Locate the cell with the specified text and output its [X, Y] center coordinate. 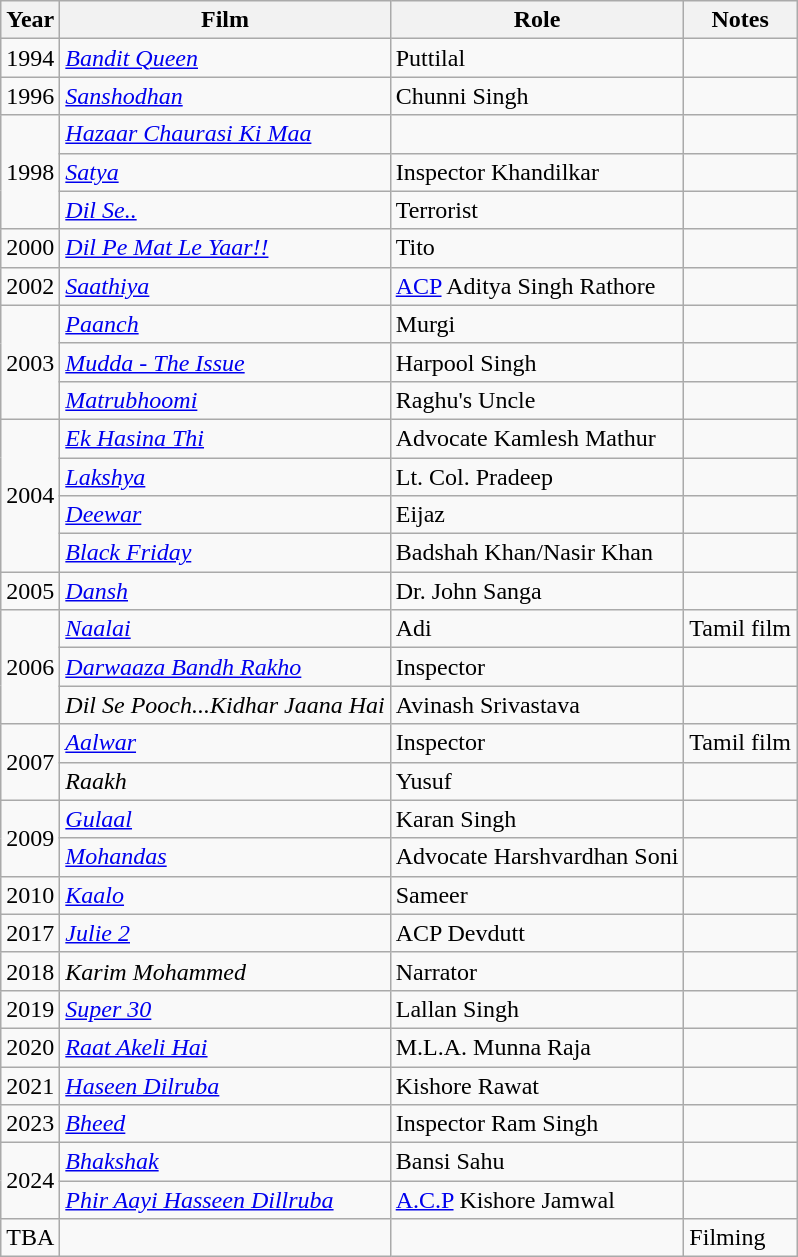
2009 [30, 838]
Eijaz [537, 515]
Lallan Singh [537, 1009]
Bansi Sahu [537, 1162]
Tito [537, 248]
Gulaal [225, 819]
Chunni Singh [537, 96]
2024 [30, 1181]
TBA [30, 1238]
2010 [30, 895]
Raakh [225, 781]
Hazaar Chaurasi Ki Maa [225, 134]
Sanshodhan [225, 96]
Saathiya [225, 286]
Kaalo [225, 895]
2003 [30, 362]
Avinash Srivastava [537, 705]
Raghu's Uncle [537, 400]
ACP Aditya Singh Rathore [537, 286]
Julie 2 [225, 933]
Badshah Khan/Nasir Khan [537, 553]
2020 [30, 1047]
Deewar [225, 515]
2023 [30, 1124]
Mohandas [225, 857]
Naalai [225, 629]
ACP Devdutt [537, 933]
2002 [30, 286]
Kishore Rawat [537, 1085]
Karan Singh [537, 819]
Sameer [537, 895]
Raat Akeli Hai [225, 1047]
Advocate Harshvardhan Soni [537, 857]
M.L.A. Munna Raja [537, 1047]
A.C.P Kishore Jamwal [537, 1200]
2019 [30, 1009]
Satya [225, 172]
Narrator [537, 971]
Darwaaza Bandh Rakho [225, 667]
Paanch [225, 324]
Notes [740, 20]
Role [537, 20]
Ek Hasina Thi [225, 438]
Bandit Queen [225, 58]
1994 [30, 58]
Super 30 [225, 1009]
2004 [30, 495]
Aalwar [225, 743]
Karim Mohammed [225, 971]
Lt. Col. Pradeep [537, 477]
Matrubhoomi [225, 400]
1998 [30, 172]
Adi [537, 629]
Dil Se Pooch...Kidhar Jaana Hai [225, 705]
Phir Aayi Hasseen Dillruba [225, 1200]
Haseen Dilruba [225, 1085]
Inspector Ram Singh [537, 1124]
Yusuf [537, 781]
Dil Se.. [225, 210]
Puttilal [537, 58]
Bhakshak [225, 1162]
Dil Pe Mat Le Yaar!! [225, 248]
2005 [30, 591]
Film [225, 20]
2007 [30, 762]
2018 [30, 971]
Dr. John Sanga [537, 591]
Murgi [537, 324]
Lakshya [225, 477]
Mudda - The Issue [225, 362]
Advocate Kamlesh Mathur [537, 438]
Harpool Singh [537, 362]
2021 [30, 1085]
Black Friday [225, 553]
1996 [30, 96]
Dansh [225, 591]
Bheed [225, 1124]
2006 [30, 667]
Inspector Khandilkar [537, 172]
Filming [740, 1238]
Year [30, 20]
2000 [30, 248]
2017 [30, 933]
Terrorist [537, 210]
